Provide the (x, y) coordinate of the cell's center where the given text is located.  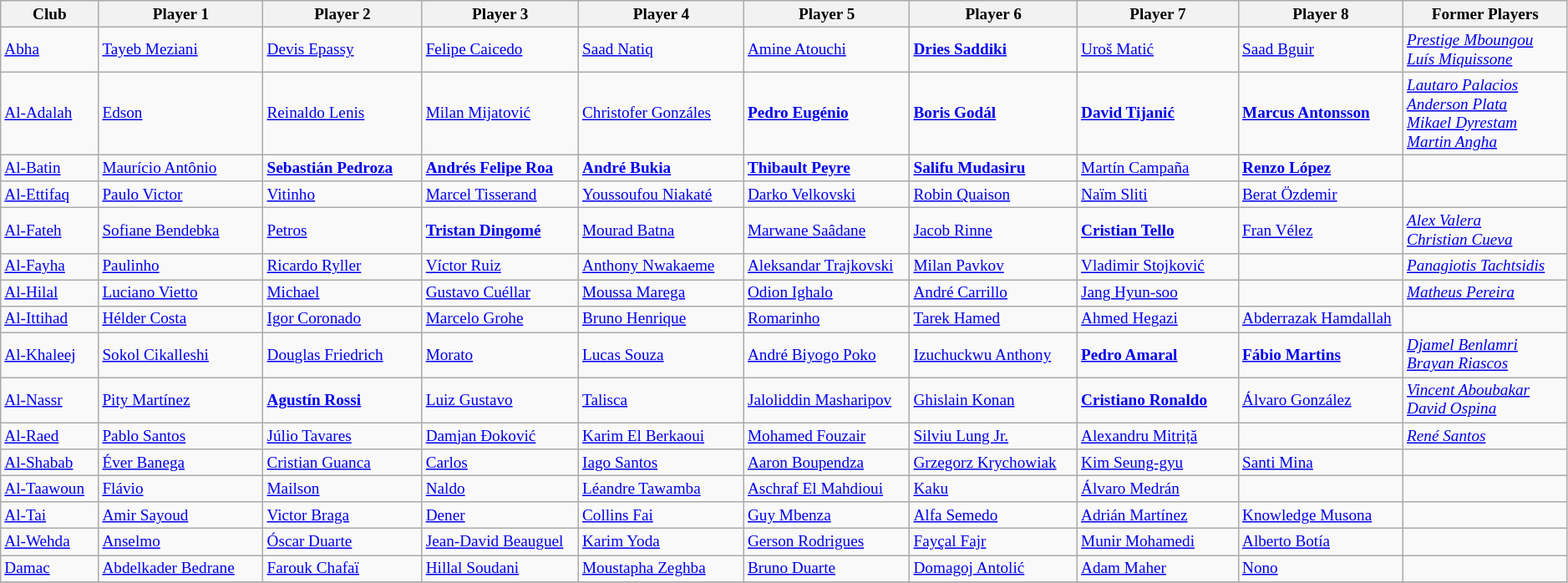
Collins Fai (661, 515)
Andrés Felipe Roa (500, 168)
Marcelo Grohe (500, 319)
Moussa Marega (661, 293)
Abdelkader Bedrane (180, 568)
Luciano Vietto (180, 293)
Álvaro Medrán (1158, 489)
Fábio Martins (1320, 355)
Alberto Botía (1320, 542)
Alfa Semedo (994, 515)
Al-Hilal (50, 293)
Naïm Sliti (1158, 195)
Aschraf El Mahdioui (827, 489)
Vitinho (343, 195)
Pedro Amaral (1158, 355)
Milan Mijatović (500, 114)
Pablo Santos (180, 436)
Michael (343, 293)
Agustín Rossi (343, 400)
Vincent Aboubakar David Ospina (1485, 400)
André Biyogo Poko (827, 355)
Jean-David Beauguel (500, 542)
Petros (343, 231)
Kaku (994, 489)
Léandre Tawamba (661, 489)
Grzegorz Krychowiak (994, 463)
Christofer Gonzáles (661, 114)
Knowledge Musona (1320, 515)
Player 5 (827, 14)
Prestige Mboungou Luís Miquissone (1485, 49)
Adrián Martínez (1158, 515)
Gustavo Cuéllar (500, 293)
Pedro Eugénio (827, 114)
Al-Adalah (50, 114)
Al-Wehda (50, 542)
Player 6 (994, 14)
Marcus Antonsson (1320, 114)
Naldo (500, 489)
Player 8 (1320, 14)
Tarek Hamed (994, 319)
Player 7 (1158, 14)
Al-Fayha (50, 266)
Romarinho (827, 319)
Ricardo Ryller (343, 266)
Amir Sayoud (180, 515)
Darko Velkovski (827, 195)
Anselmo (180, 542)
Mohamed Fouzair (827, 436)
Alexandru Mitriță (1158, 436)
Lucas Souza (661, 355)
Paulinho (180, 266)
Douglas Friedrich (343, 355)
Amine Atouchi (827, 49)
Al-Batin (50, 168)
Éver Banega (180, 463)
Fran Vélez (1320, 231)
Anthony Nwakaeme (661, 266)
Player 3 (500, 14)
Guy Mbenza (827, 515)
Lautaro Palacios Anderson Plata Mikael Dyrestam Martin Angha (1485, 114)
Al-Shabab (50, 463)
Damac (50, 568)
André Bukia (661, 168)
Júlio Tavares (343, 436)
Sofiane Bendebka (180, 231)
Abderrazak Hamdallah (1320, 319)
Al-Raed (50, 436)
Felipe Caicedo (500, 49)
Moustapha Zeghba (661, 568)
Víctor Ruiz (500, 266)
Edson (180, 114)
Igor Coronado (343, 319)
Player 1 (180, 14)
Boris Godál (994, 114)
Adam Maher (1158, 568)
Former Players (1485, 14)
Karim El Berkaoui (661, 436)
Thibault Peyre (827, 168)
Martín Campaña (1158, 168)
Victor Braga (343, 515)
Fayçal Fajr (994, 542)
Tristan Dingomé (500, 231)
Maurício Antônio (180, 168)
Talisca (661, 400)
Bruno Henrique (661, 319)
Tayeb Meziani (180, 49)
Ahmed Hegazi (1158, 319)
Jacob Rinne (994, 231)
Matheus Pereira (1485, 293)
Munir Mohamedi (1158, 542)
Saad Natiq (661, 49)
Odion Ighalo (827, 293)
Panagiotis Tachtsidis (1485, 266)
Luiz Gustavo (500, 400)
Ghislain Konan (994, 400)
Cristian Tello (1158, 231)
Jang Hyun-soo (1158, 293)
Hélder Costa (180, 319)
Morato (500, 355)
Al-Khaleej (50, 355)
Pity Martínez (180, 400)
Izuchuckwu Anthony (994, 355)
Reinaldo Lenis (343, 114)
Domagoj Antolić (994, 568)
Al-Nassr (50, 400)
Dries Saddiki (994, 49)
Damjan Đoković (500, 436)
Al-Fateh (50, 231)
Jaloliddin Masharipov (827, 400)
Club (50, 14)
Mailson (343, 489)
Farouk Chafaï (343, 568)
Bruno Duarte (827, 568)
Marwane Saâdane (827, 231)
Gerson Rodrigues (827, 542)
Álvaro González (1320, 400)
Milan Pavkov (994, 266)
Al-Ettifaq (50, 195)
Uroš Matić (1158, 49)
Robin Quaison (994, 195)
Renzo López (1320, 168)
Hillal Soudani (500, 568)
Marcel Tisserand (500, 195)
Karim Yoda (661, 542)
René Santos (1485, 436)
Salifu Mudasiru (994, 168)
Sebastián Pedroza (343, 168)
Mourad Batna (661, 231)
Aaron Boupendza (827, 463)
Player 4 (661, 14)
Óscar Duarte (343, 542)
Cristiano Ronaldo (1158, 400)
Al-Tai (50, 515)
Iago Santos (661, 463)
Alex Valera Christian Cueva (1485, 231)
Djamel Benlamri Brayan Riascos (1485, 355)
André Carrillo (994, 293)
Kim Seung-gyu (1158, 463)
Paulo Victor (180, 195)
Saad Bguir (1320, 49)
Vladimir Stojković (1158, 266)
Devis Epassy (343, 49)
Youssoufou Niakaté (661, 195)
Dener (500, 515)
Player 2 (343, 14)
Al-Ittihad (50, 319)
Flávio (180, 489)
Berat Özdemir (1320, 195)
David Tijanić (1158, 114)
Santi Mina (1320, 463)
Aleksandar Trajkovski (827, 266)
Nono (1320, 568)
Sokol Cikalleshi (180, 355)
Al-Taawoun (50, 489)
Abha (50, 49)
Silviu Lung Jr. (994, 436)
Carlos (500, 463)
Cristian Guanca (343, 463)
